Detect which cell encompasses the target text, then output its (X, Y) center coordinate. 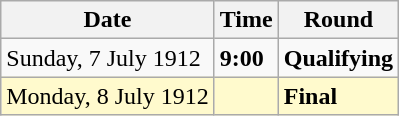
Date (108, 20)
Monday, 8 July 1912 (108, 96)
Round (338, 20)
9:00 (246, 58)
Qualifying (338, 58)
Time (246, 20)
Final (338, 96)
Sunday, 7 July 1912 (108, 58)
